Output the [X, Y] coordinate of the center of the cell containing the given text.  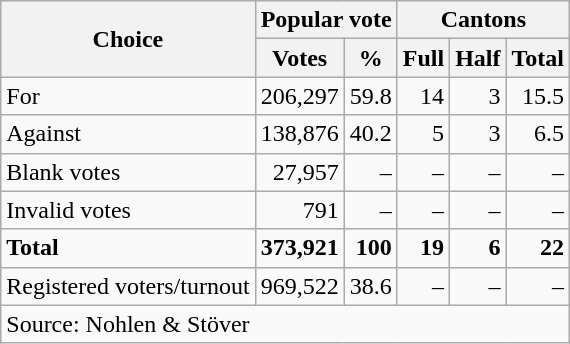
5 [423, 134]
100 [370, 248]
138,876 [300, 134]
15.5 [538, 96]
6 [478, 248]
59.8 [370, 96]
Half [478, 58]
Votes [300, 58]
Source: Nohlen & Stöver [286, 324]
Against [128, 134]
For [128, 96]
27,957 [300, 172]
19 [423, 248]
Cantons [483, 20]
969,522 [300, 286]
Popular vote [326, 20]
22 [538, 248]
14 [423, 96]
% [370, 58]
791 [300, 210]
Blank votes [128, 172]
373,921 [300, 248]
6.5 [538, 134]
Choice [128, 39]
Invalid votes [128, 210]
Full [423, 58]
38.6 [370, 286]
206,297 [300, 96]
40.2 [370, 134]
Registered voters/turnout [128, 286]
